Detect which cell encompasses the target text, then output its [X, Y] center coordinate. 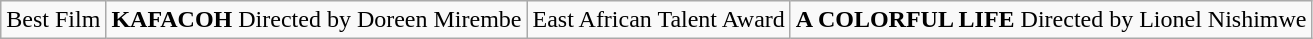
Best Film [54, 20]
East African Talent Award [658, 20]
KAFACOH Directed by Doreen Mirembe [316, 20]
A COLORFUL LIFE Directed by Lionel Nishimwe [1051, 20]
